Capture the cell that displays the provided text and extract its (x, y) central coordinate. 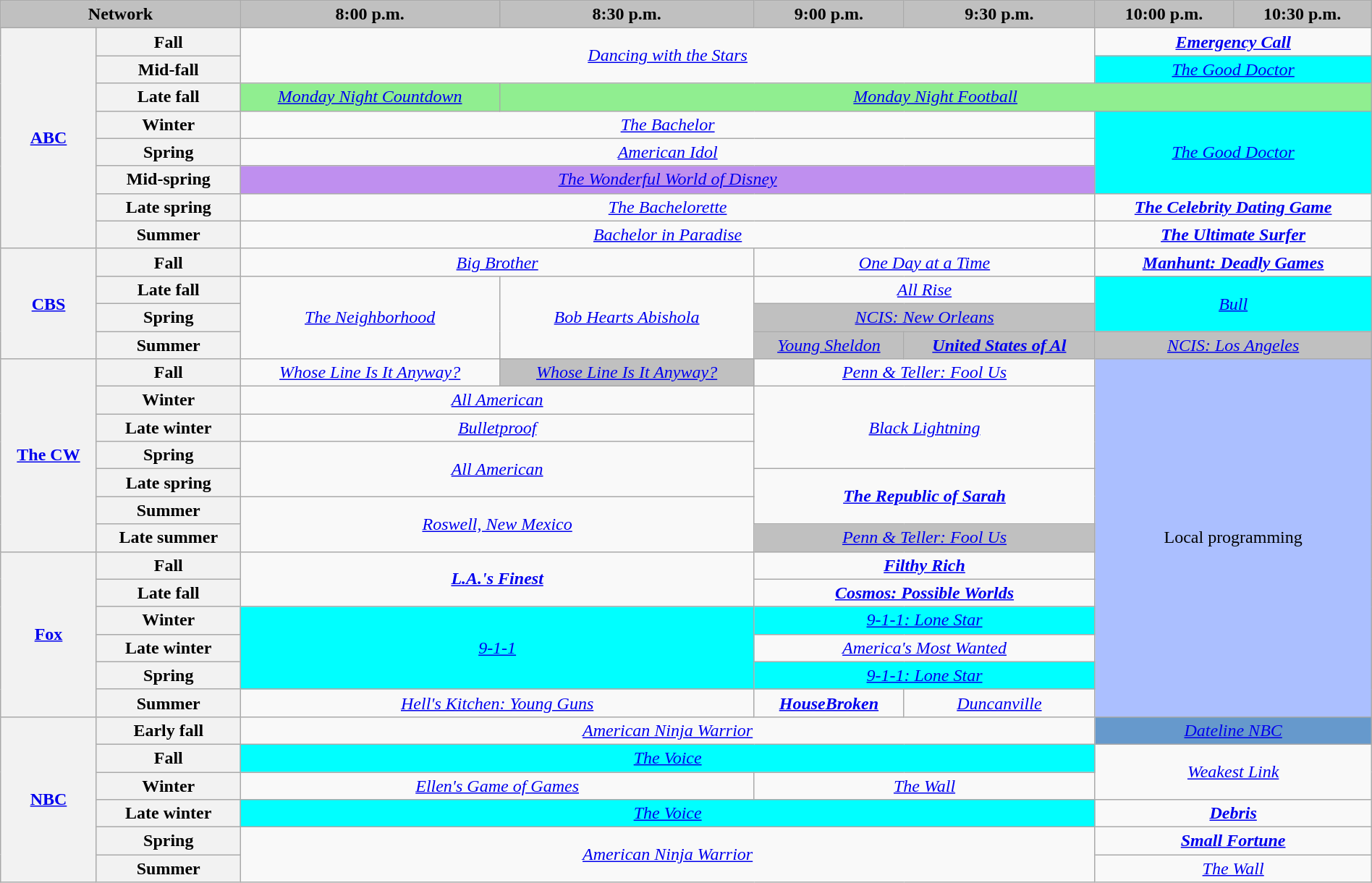
Dancing with the Stars (667, 56)
All Rise (925, 290)
9:00 p.m. (829, 14)
Mid-fall (168, 69)
Roswell, New Mexico (497, 524)
L.A.'s Finest (497, 579)
8:30 p.m. (627, 14)
One Day at a Time (925, 262)
10:30 p.m. (1303, 14)
The Wonderful World of Disney (667, 179)
Filthy Rich (925, 565)
NBC (49, 799)
Late summer (168, 538)
8:00 p.m. (370, 14)
The Republic of Sarah (925, 497)
Manhunt: Deadly Games (1233, 262)
The Bachelor (667, 124)
Network (120, 14)
American Idol (667, 152)
Local programming (1233, 538)
Fox (49, 634)
Dateline NBC (1233, 730)
Monday Night Countdown (370, 97)
The Ultimate Surfer (1233, 235)
ABC (49, 138)
Monday Night Football (935, 97)
Big Brother (497, 262)
The Bachelorette (667, 207)
NCIS: New Orleans (925, 317)
Small Fortune (1233, 841)
NCIS: Los Angeles (1233, 345)
Black Lightning (925, 428)
9:30 p.m. (999, 14)
Duncanville (999, 703)
Bachelor in Paradise (667, 235)
10:00 p.m. (1164, 14)
Mid-spring (168, 179)
Debris (1233, 814)
Hell's Kitchen: Young Guns (497, 703)
Bob Hearts Abishola (627, 317)
Weakest Link (1233, 772)
United States of Al (999, 345)
Emergency Call (1233, 42)
CBS (49, 303)
Young Sheldon (829, 345)
Bull (1233, 303)
9-1-1 (497, 648)
Early fall (168, 730)
Ellen's Game of Games (497, 785)
HouseBroken (829, 703)
Bulletproof (497, 428)
The Celebrity Dating Game (1233, 207)
The CW (49, 455)
America's Most Wanted (925, 648)
Cosmos: Possible Worlds (925, 593)
The Neighborhood (370, 317)
